Detect which cell encompasses the target text, then output its [X, Y] center coordinate. 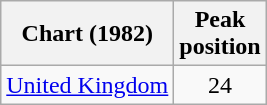
United Kingdom [88, 85]
24 [220, 85]
Chart (1982) [88, 34]
Peakposition [220, 34]
